Locate the cell with the specified text and output its [X, Y] center coordinate. 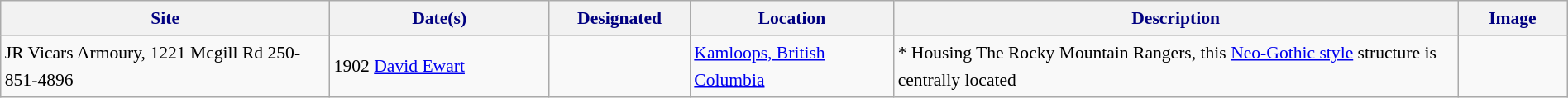
Site [165, 18]
Kamloops, British Columbia [791, 68]
1902 David Ewart [440, 68]
Image [1513, 18]
Date(s) [440, 18]
Location [791, 18]
* Housing The Rocky Mountain Rangers, this Neo-Gothic style structure is centrally located [1176, 68]
JR Vicars Armoury, 1221 Mcgill Rd 250-851-4896 [165, 68]
Description [1176, 18]
Designated [619, 18]
